From the cell containing the given text, extract its center point as [X, Y] coordinate. 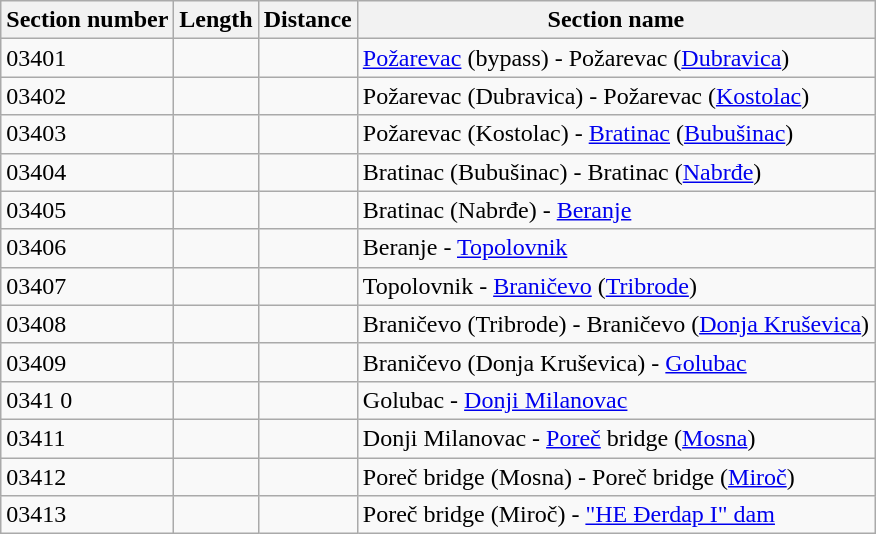
Požarevac (Dubravica) - Požarevac (Kostolac) [616, 96]
03401 [88, 58]
Poreč bridge (Miroč) - "HE Đerdap I" dam [616, 515]
Donji Milanovac - Poreč bridge (Mosna) [616, 438]
Braničevo (Tribrode) - Braničevo (Donja Kruševica) [616, 324]
03406 [88, 248]
03411 [88, 438]
03409 [88, 362]
03404 [88, 172]
03407 [88, 286]
Poreč bridge (Mosna) - Poreč bridge (Miroč) [616, 477]
03402 [88, 96]
Požarevac (bypass) - Požarevac (Dubravica) [616, 58]
03408 [88, 324]
03413 [88, 515]
Braničevo (Donja Kruševica) - Golubac [616, 362]
Bratinac (Bubušinac) - Bratinac (Nabrđe) [616, 172]
Topolovnik - Braničevo (Tribrode) [616, 286]
Section name [616, 20]
Bratinac (Nabrđe) - Beranje [616, 210]
Golubac - Donji Milanovac [616, 400]
Beranje - Topolovnik [616, 248]
Section number [88, 20]
03412 [88, 477]
03403 [88, 134]
Length [216, 20]
03405 [88, 210]
Požarevac (Kostolac) - Bratinac (Bubušinac) [616, 134]
0341 0 [88, 400]
Distance [308, 20]
